Output the (x, y) coordinate of the center of the cell containing the given text.  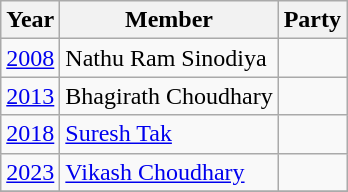
Suresh Tak (169, 134)
Vikash Choudhary (169, 172)
2018 (30, 134)
Member (169, 20)
2013 (30, 96)
Bhagirath Choudhary (169, 96)
2008 (30, 58)
Nathu Ram Sinodiya (169, 58)
2023 (30, 172)
Party (312, 20)
Year (30, 20)
